Provide the [x, y] coordinate of the cell's center where the given text is located.  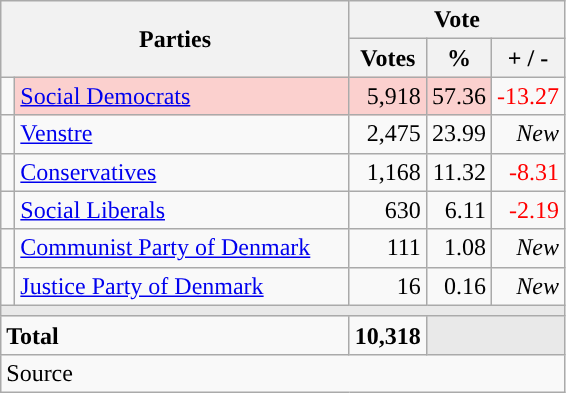
% [458, 58]
+ / - [528, 58]
-8.31 [528, 172]
Social Liberals [182, 210]
23.99 [458, 134]
Votes [388, 58]
1.08 [458, 248]
Total [176, 335]
-13.27 [528, 96]
6.11 [458, 210]
Parties [176, 39]
Communist Party of Denmark [182, 248]
Source [283, 373]
5,918 [388, 96]
Conservatives [182, 172]
-2.19 [528, 210]
Venstre [182, 134]
57.36 [458, 96]
2,475 [388, 134]
Justice Party of Denmark [182, 286]
1,168 [388, 172]
0.16 [458, 286]
10,318 [388, 335]
16 [388, 286]
11.32 [458, 172]
111 [388, 248]
Vote [456, 20]
Social Democrats [182, 96]
630 [388, 210]
